Capture the cell that displays the provided text and extract its (x, y) central coordinate. 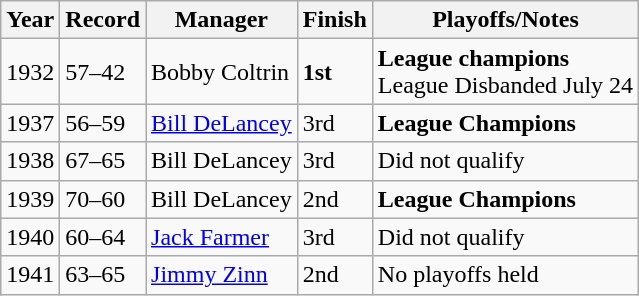
League championsLeague Disbanded July 24 (505, 72)
Year (30, 20)
Playoffs/Notes (505, 20)
70–60 (103, 199)
1940 (30, 237)
63–65 (103, 275)
1939 (30, 199)
Jimmy Zinn (222, 275)
60–64 (103, 237)
Record (103, 20)
57–42 (103, 72)
67–65 (103, 161)
1941 (30, 275)
1932 (30, 72)
No playoffs held (505, 275)
56–59 (103, 123)
Jack Farmer (222, 237)
1st (334, 72)
1938 (30, 161)
Manager (222, 20)
1937 (30, 123)
Bobby Coltrin (222, 72)
Finish (334, 20)
